Locate the cell with the specified text and output its [x, y] center coordinate. 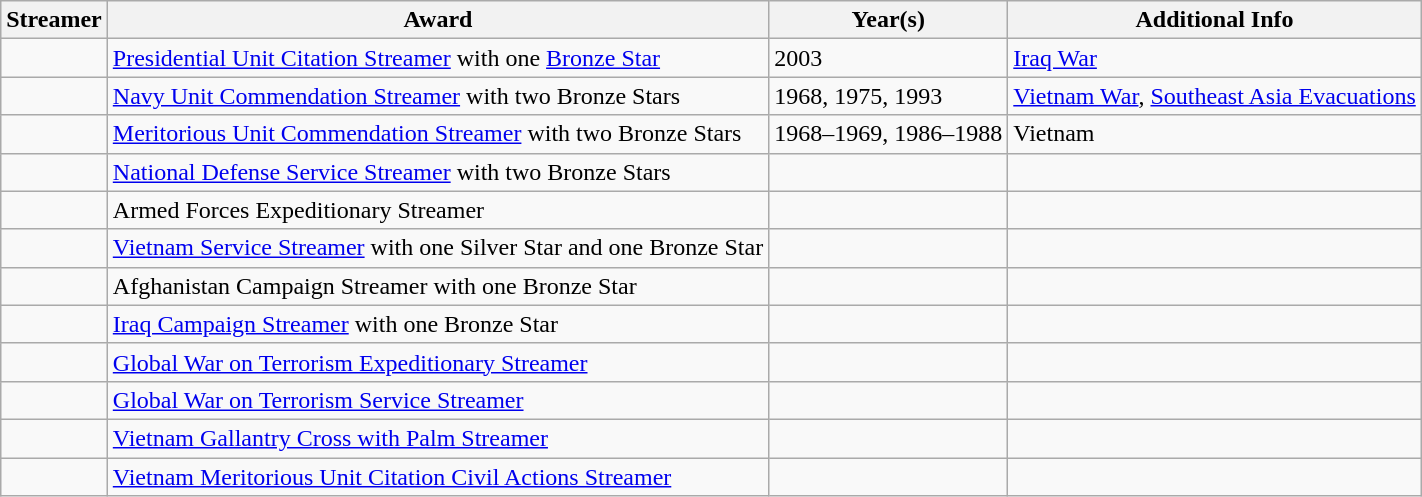
Afghanistan Campaign Streamer with one Bronze Star [438, 286]
Streamer [54, 20]
Presidential Unit Citation Streamer with one Bronze Star [438, 58]
Global War on Terrorism Service Streamer [438, 400]
Vietnam Meritorious Unit Citation Civil Actions Streamer [438, 477]
Global War on Terrorism Expeditionary Streamer [438, 362]
Award [438, 20]
Iraq Campaign Streamer with one Bronze Star [438, 324]
Meritorious Unit Commendation Streamer with two Bronze Stars [438, 134]
2003 [888, 58]
Vietnam Gallantry Cross with Palm Streamer [438, 438]
Vietnam War, Southeast Asia Evacuations [1215, 96]
Navy Unit Commendation Streamer with two Bronze Stars [438, 96]
National Defense Service Streamer with two Bronze Stars [438, 172]
Iraq War [1215, 58]
1968, 1975, 1993 [888, 96]
Vietnam Service Streamer with one Silver Star and one Bronze Star [438, 248]
Additional Info [1215, 20]
Vietnam [1215, 134]
Year(s) [888, 20]
1968–1969, 1986–1988 [888, 134]
Armed Forces Expeditionary Streamer [438, 210]
